Locate the cell with the specified text and output its [X, Y] center coordinate. 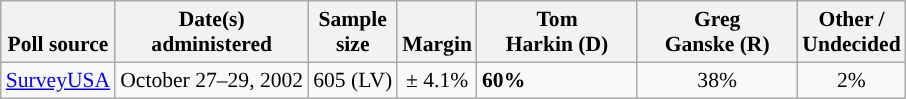
Poll source [58, 32]
Other /Undecided [851, 32]
TomHarkin (D) [557, 32]
605 (LV) [352, 80]
60% [557, 80]
October 27–29, 2002 [212, 80]
SurveyUSA [58, 80]
Samplesize [352, 32]
Date(s)administered [212, 32]
± 4.1% [437, 80]
38% [717, 80]
2% [851, 80]
Margin [437, 32]
GregGanske (R) [717, 32]
